Scan for the cell matching the given text and deliver its (X, Y) coordinate at center. 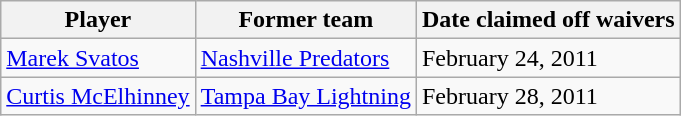
Date claimed off waivers (548, 20)
Curtis McElhinney (98, 96)
Player (98, 20)
February 28, 2011 (548, 96)
Nashville Predators (306, 58)
February 24, 2011 (548, 58)
Former team (306, 20)
Marek Svatos (98, 58)
Tampa Bay Lightning (306, 96)
